Search for the cell housing the specified text and yield its (x, y) center coordinate. 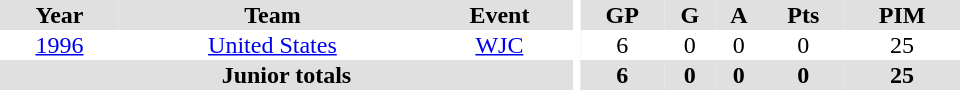
G (690, 15)
United States (272, 45)
Event (500, 15)
PIM (902, 15)
A (738, 15)
Pts (804, 15)
WJC (500, 45)
Year (60, 15)
Junior totals (286, 75)
1996 (60, 45)
Team (272, 15)
GP (622, 15)
